For the text-containing cell, return its midpoint in (X, Y) coordinate format. 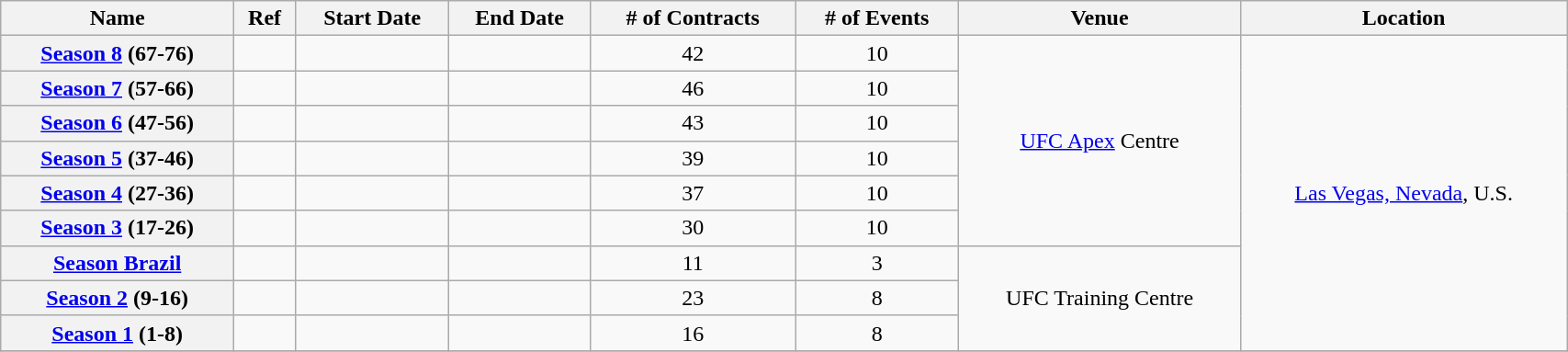
End Date (520, 18)
Season 3 (17-26) (118, 228)
Season 4 (27-36) (118, 193)
30 (693, 228)
Season 1 (1-8) (118, 333)
Season 6 (47-56) (118, 123)
42 (693, 53)
Las Vegas, Nevada, U.S. (1404, 193)
Season Brazil (118, 263)
Venue (1100, 18)
37 (693, 193)
Location (1404, 18)
16 (693, 333)
43 (693, 123)
Season 8 (67-76) (118, 53)
11 (693, 263)
Season 2 (9-16) (118, 298)
Season 7 (57-66) (118, 88)
23 (693, 298)
3 (877, 263)
39 (693, 158)
UFC Training Centre (1100, 298)
46 (693, 88)
Start Date (373, 18)
Season 5 (37-46) (118, 158)
# of Events (877, 18)
# of Contracts (693, 18)
Name (118, 18)
Ref (265, 18)
UFC Apex Centre (1100, 141)
